Find where the given text appears and provide that cell's center as [x, y] coordinate. 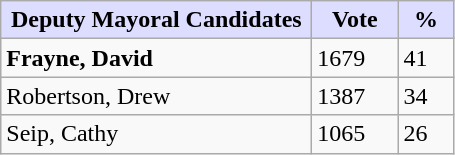
Seip, Cathy [156, 134]
41 [426, 58]
1065 [355, 134]
26 [426, 134]
Robertson, Drew [156, 96]
34 [426, 96]
1387 [355, 96]
Frayne, David [156, 58]
Vote [355, 20]
1679 [355, 58]
% [426, 20]
Deputy Mayoral Candidates [156, 20]
